Detect which cell encompasses the target text, then output its (x, y) center coordinate. 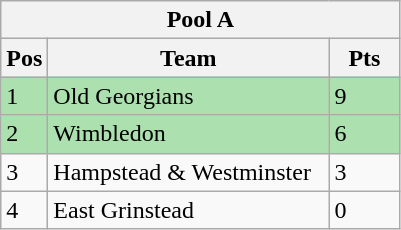
Pool A (200, 20)
Hampstead & Westminster (188, 172)
1 (24, 96)
Pos (24, 58)
Pts (364, 58)
0 (364, 210)
4 (24, 210)
Team (188, 58)
Old Georgians (188, 96)
9 (364, 96)
2 (24, 134)
Wimbledon (188, 134)
6 (364, 134)
East Grinstead (188, 210)
